Provide the (x, y) coordinate of the cell's center where the given text is located.  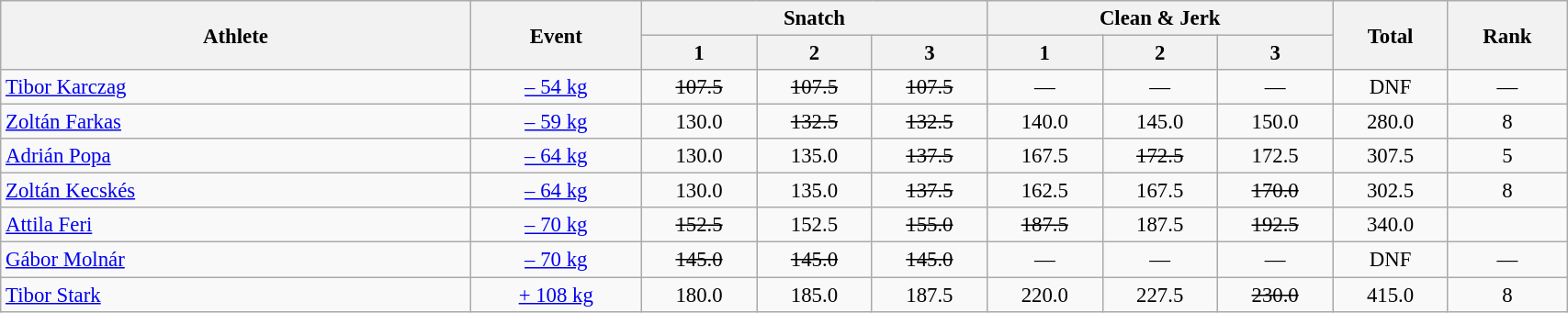
280.0 (1391, 122)
– 59 kg (556, 122)
Adrián Popa (235, 156)
307.5 (1391, 156)
Clean & Jerk (1160, 18)
– 54 kg (556, 87)
Attila Feri (235, 225)
140.0 (1045, 122)
Zoltán Kecskés (235, 191)
180.0 (698, 295)
230.0 (1275, 295)
+ 108 kg (556, 295)
Event (556, 35)
162.5 (1045, 191)
340.0 (1391, 225)
227.5 (1159, 295)
Snatch (814, 18)
Rank (1506, 35)
150.0 (1275, 122)
Tibor Stark (235, 295)
Athlete (235, 35)
170.0 (1275, 191)
192.5 (1275, 225)
302.5 (1391, 191)
Total (1391, 35)
415.0 (1391, 295)
Tibor Karczag (235, 87)
5 (1506, 156)
155.0 (930, 225)
Gábor Molnár (235, 260)
185.0 (814, 295)
220.0 (1045, 295)
Zoltán Farkas (235, 122)
